Capture the cell that displays the provided text and extract its (x, y) central coordinate. 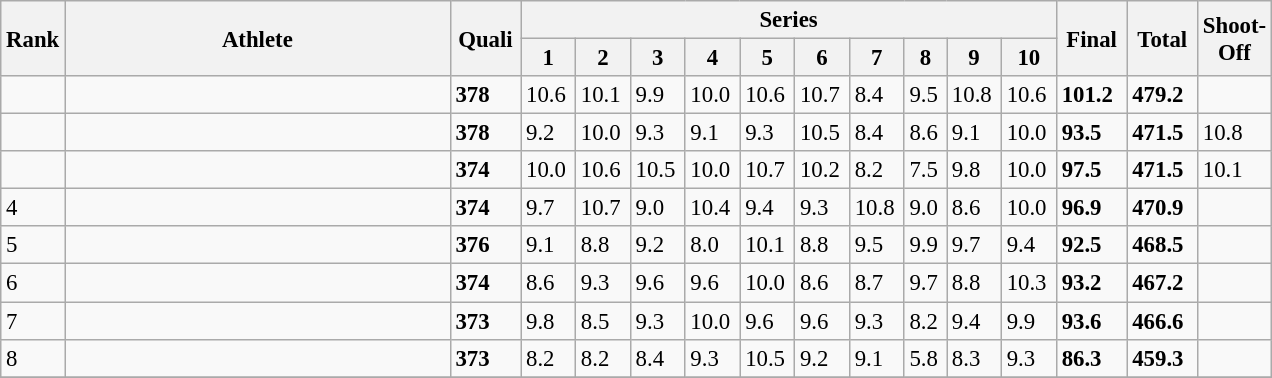
8.3 (974, 358)
10.3 (1028, 283)
5.8 (925, 358)
Shoot-Off (1235, 38)
8.7 (876, 283)
Quali (486, 38)
93.2 (1092, 283)
8.0 (712, 245)
Athlete (258, 38)
93.6 (1092, 321)
Final (1092, 38)
Rank (33, 38)
459.3 (1162, 358)
9 (974, 58)
96.9 (1092, 208)
86.3 (1092, 358)
470.9 (1162, 208)
7.5 (925, 170)
467.2 (1162, 283)
10 (1028, 58)
10.4 (712, 208)
3 (658, 58)
93.5 (1092, 133)
10.2 (822, 170)
376 (486, 245)
479.2 (1162, 95)
92.5 (1092, 245)
Total (1162, 38)
97.5 (1092, 170)
101.2 (1092, 95)
8.5 (604, 321)
466.6 (1162, 321)
468.5 (1162, 245)
Series (789, 20)
2 (604, 58)
1 (548, 58)
